Identify which cell holds the provided text, then report its [x, y] central coordinate. 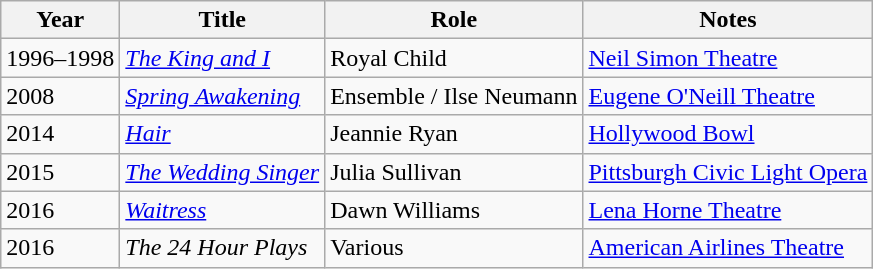
The 24 Hour Plays [222, 248]
Lena Horne Theatre [728, 210]
1996–1998 [60, 58]
Dawn Williams [454, 210]
The Wedding Singer [222, 172]
2014 [60, 134]
Neil Simon Theatre [728, 58]
Hollywood Bowl [728, 134]
Hair [222, 134]
Spring Awakening [222, 96]
Year [60, 20]
Royal Child [454, 58]
2015 [60, 172]
Role [454, 20]
Ensemble / Ilse Neumann [454, 96]
Notes [728, 20]
Julia Sullivan [454, 172]
Waitress [222, 210]
Pittsburgh Civic Light Opera [728, 172]
Various [454, 248]
2008 [60, 96]
Jeannie Ryan [454, 134]
Title [222, 20]
Eugene O'Neill Theatre [728, 96]
American Airlines Theatre [728, 248]
The King and I [222, 58]
